Provide the (X, Y) coordinate of the cell's center where the given text is located.  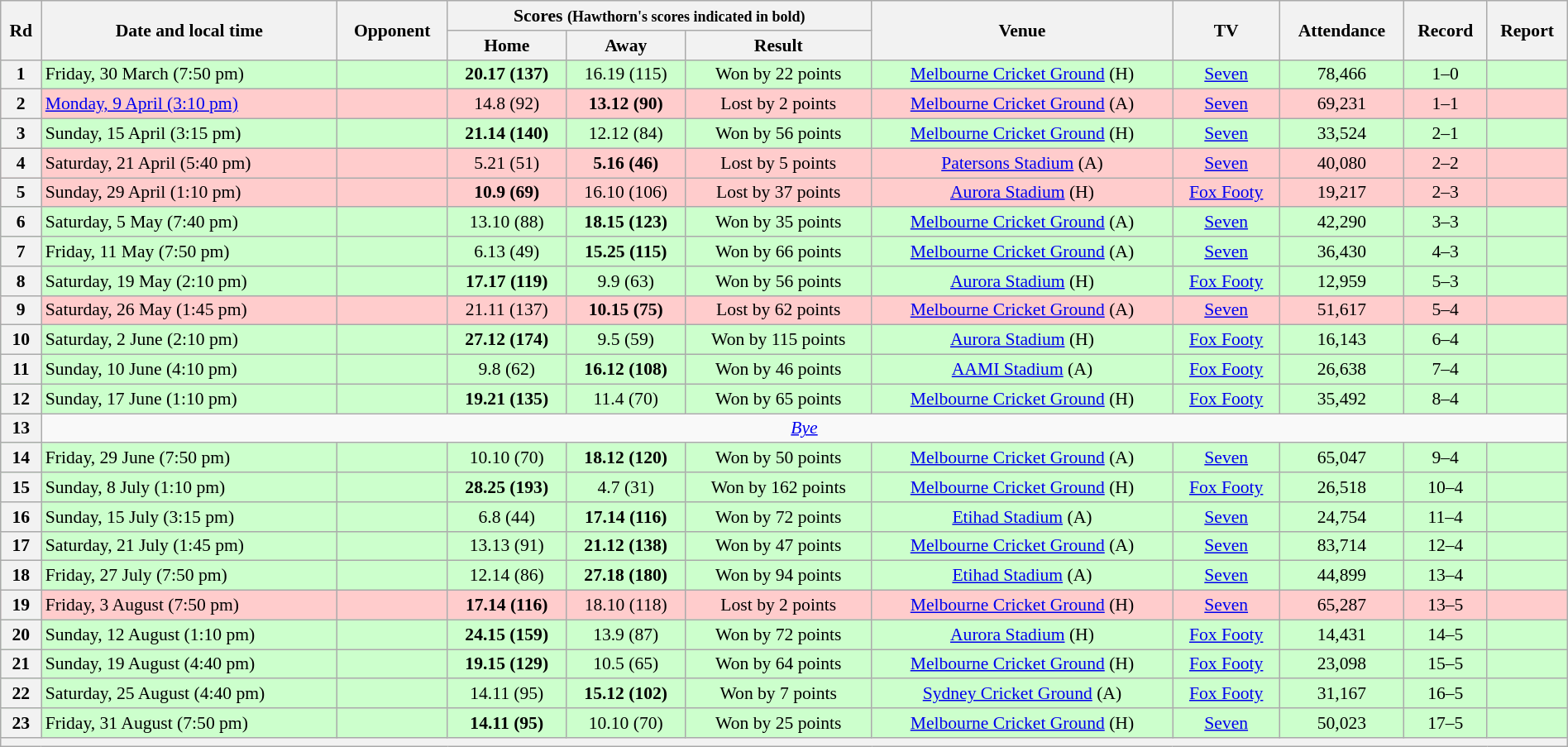
10–4 (1446, 487)
16.12 (108) (626, 370)
69,231 (1341, 104)
14.8 (92) (507, 104)
Patersons Stadium (A) (1022, 163)
27.12 (174) (507, 340)
Monday, 9 April (3:10 pm) (189, 104)
16 (22, 517)
4 (22, 163)
19.21 (135) (507, 399)
Home (507, 45)
31,167 (1341, 694)
18 (22, 576)
Won by 35 points (779, 223)
Date and local time (189, 30)
6 (22, 223)
8–4 (1446, 399)
Won by 64 points (779, 664)
13 (22, 429)
17–5 (1446, 723)
19,217 (1341, 193)
14 (22, 458)
7 (22, 251)
6.13 (49) (507, 251)
10 (22, 340)
7–4 (1446, 370)
19 (22, 606)
Saturday, 21 April (5:40 pm) (189, 163)
16,143 (1341, 340)
Saturday, 21 July (1:45 pm) (189, 546)
Sunday, 29 April (1:10 pm) (189, 193)
13.13 (91) (507, 546)
Result (779, 45)
10.5 (65) (626, 664)
40,080 (1341, 163)
28.25 (193) (507, 487)
16.19 (115) (626, 74)
36,430 (1341, 251)
Sunday, 8 July (1:10 pm) (189, 487)
Sunday, 17 June (1:10 pm) (189, 399)
5.16 (46) (626, 163)
Saturday, 26 May (1:45 pm) (189, 310)
10.15 (75) (626, 310)
17 (22, 546)
16.10 (106) (626, 193)
16–5 (1446, 694)
Friday, 27 July (7:50 pm) (189, 576)
Saturday, 5 May (7:40 pm) (189, 223)
24.15 (159) (507, 634)
Won by 94 points (779, 576)
22 (22, 694)
4.7 (31) (626, 487)
1 (22, 74)
Won by 47 points (779, 546)
Saturday, 2 June (2:10 pm) (189, 340)
Won by 66 points (779, 251)
Rd (22, 30)
18.10 (118) (626, 606)
11 (22, 370)
42,290 (1341, 223)
TV (1226, 30)
26,518 (1341, 487)
9.9 (63) (626, 281)
13.12 (90) (626, 104)
11–4 (1446, 517)
Sunday, 19 August (4:40 pm) (189, 664)
33,524 (1341, 134)
Lost by 62 points (779, 310)
18.12 (120) (626, 458)
9 (22, 310)
35,492 (1341, 399)
13–4 (1446, 576)
13.9 (87) (626, 634)
Lost by 37 points (779, 193)
8 (22, 281)
21 (22, 664)
12.14 (86) (507, 576)
Saturday, 25 August (4:40 pm) (189, 694)
23 (22, 723)
Bye (804, 429)
Venue (1022, 30)
12.12 (84) (626, 134)
12–4 (1446, 546)
21.14 (140) (507, 134)
51,617 (1341, 310)
6–4 (1446, 340)
Opponent (392, 30)
65,287 (1341, 606)
Won by 7 points (779, 694)
9.5 (59) (626, 340)
Report (1527, 30)
10.9 (69) (507, 193)
5 (22, 193)
21.11 (137) (507, 310)
Friday, 30 March (7:50 pm) (189, 74)
18.15 (123) (626, 223)
Sunday, 15 July (3:15 pm) (189, 517)
19.15 (129) (507, 664)
21.12 (138) (626, 546)
26,638 (1341, 370)
1–1 (1446, 104)
2–2 (1446, 163)
Won by 25 points (779, 723)
Scores (Hawthorn's scores indicated in bold) (660, 16)
27.18 (180) (626, 576)
6.8 (44) (507, 517)
Won by 162 points (779, 487)
Sydney Cricket Ground (A) (1022, 694)
14–5 (1446, 634)
9.8 (62) (507, 370)
5–4 (1446, 310)
1–0 (1446, 74)
Attendance (1341, 30)
Won by 65 points (779, 399)
14,431 (1341, 634)
2 (22, 104)
15.12 (102) (626, 694)
20.17 (137) (507, 74)
17.17 (119) (507, 281)
3–3 (1446, 223)
2–1 (1446, 134)
Won by 50 points (779, 458)
Friday, 11 May (7:50 pm) (189, 251)
13–5 (1446, 606)
Away (626, 45)
AAMI Stadium (A) (1022, 370)
65,047 (1341, 458)
11.4 (70) (626, 399)
20 (22, 634)
5.21 (51) (507, 163)
Sunday, 12 August (1:10 pm) (189, 634)
13.10 (88) (507, 223)
Won by 22 points (779, 74)
12 (22, 399)
Saturday, 19 May (2:10 pm) (189, 281)
83,714 (1341, 546)
Record (1446, 30)
15 (22, 487)
23,098 (1341, 664)
4–3 (1446, 251)
44,899 (1341, 576)
3 (22, 134)
Sunday, 15 April (3:15 pm) (189, 134)
15.25 (115) (626, 251)
15–5 (1446, 664)
Won by 46 points (779, 370)
Lost by 5 points (779, 163)
78,466 (1341, 74)
Friday, 3 August (7:50 pm) (189, 606)
12,959 (1341, 281)
Won by 115 points (779, 340)
Sunday, 10 June (4:10 pm) (189, 370)
Friday, 31 August (7:50 pm) (189, 723)
24,754 (1341, 517)
5–3 (1446, 281)
9–4 (1446, 458)
Friday, 29 June (7:50 pm) (189, 458)
2–3 (1446, 193)
50,023 (1341, 723)
